Search for the cell housing the specified text and yield its [X, Y] center coordinate. 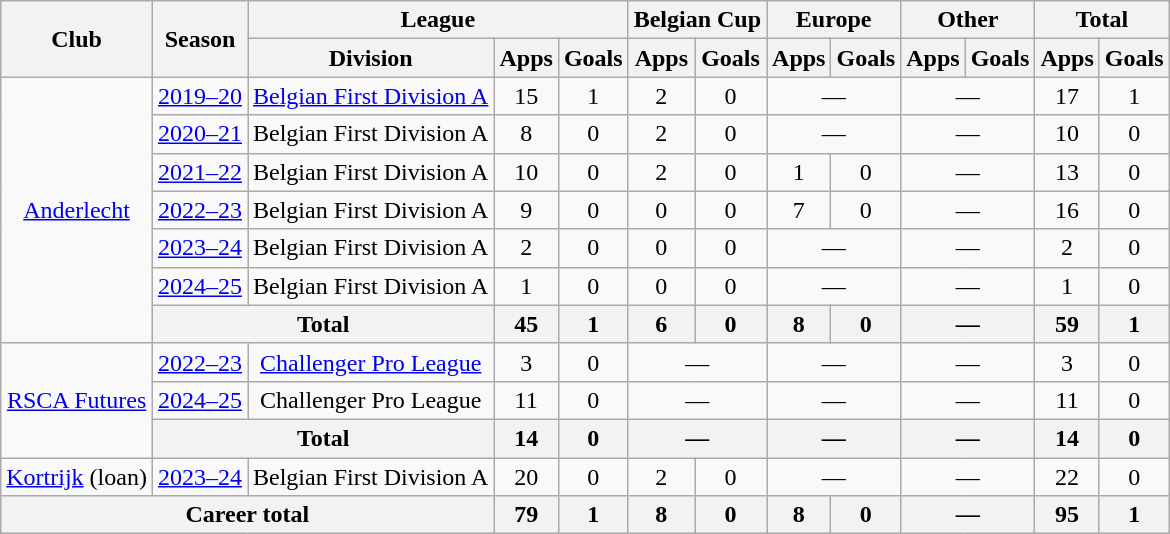
20 [526, 477]
2020–21 [200, 134]
59 [1067, 324]
17 [1067, 96]
Europe [834, 20]
22 [1067, 477]
League [438, 20]
Division [371, 58]
Career total [248, 515]
7 [799, 210]
79 [526, 515]
Belgian Cup [697, 20]
16 [1067, 210]
Club [77, 39]
13 [1067, 172]
6 [661, 324]
Other [968, 20]
2021–22 [200, 172]
2019–20 [200, 96]
15 [526, 96]
RSCA Futures [77, 400]
Anderlecht [77, 210]
45 [526, 324]
9 [526, 210]
95 [1067, 515]
Kortrijk (loan) [77, 477]
Season [200, 39]
